Search for the cell housing the specified text and yield its (X, Y) center coordinate. 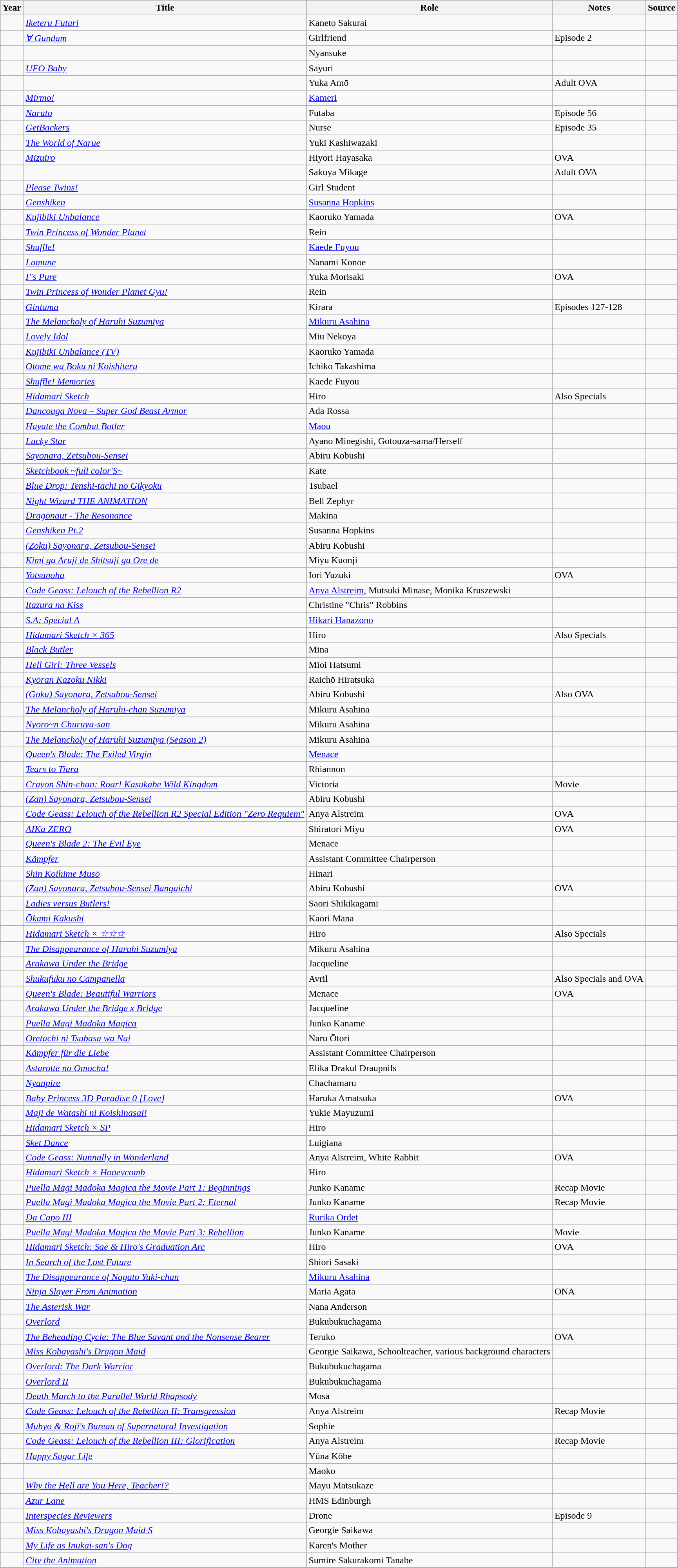
Kirara (430, 307)
The Melancholy of Haruhi Suzumiya (165, 322)
The Beheading Cycle: The Blue Savant and the Nonsense Bearer (165, 1336)
Sayuri (430, 68)
Blue Drop: Tenshi-tachi no Gikyoku (165, 486)
Hidamari Sketch × ☆☆☆ (165, 934)
Hidamari Sketch (165, 396)
Ayano Minegishi, Gotouza-sama/Herself (430, 441)
Gintama (165, 307)
Kaori Mana (430, 918)
(Zoku) Sayonara, Zetsubou-Sensei (165, 545)
Shuffle! (165, 247)
Ladies versus Butlers! (165, 903)
HMS Edinburgh (430, 1501)
Kyōran Kazoku Nikki (165, 680)
Kujibiki Unbalance (TV) (165, 352)
Shiori Sasaki (430, 1262)
The Melancholy of Haruhi-chan Suzumiya (165, 709)
Hidamari Sketch × SP (165, 1128)
Dancouga Nova – Super God Beast Armor (165, 411)
Chachamaru (430, 1083)
Victoria (430, 784)
Mayu Matsukaze (430, 1486)
Hiyori Hayasaka (430, 158)
Twin Princess of Wonder Planet (165, 232)
Twin Princess of Wonder Planet Gyu! (165, 292)
Karen's Mother (430, 1545)
S.A: Special A (165, 620)
My Life as Inukai-san's Dog (165, 1545)
Futaba (430, 113)
Luigiana (430, 1142)
Lamune (165, 262)
Girl Student (430, 187)
In Search of the Lost Future (165, 1262)
Girlfriend (430, 38)
Overlord II (165, 1381)
Genshiken (165, 202)
Puella Magi Madoka Magica the Movie Part 3: Rebellion (165, 1232)
Bell Zephyr (430, 500)
Georgie Saikawa (430, 1530)
Maou (430, 426)
GetBackers (165, 128)
Shiratori Miyu (430, 829)
Shin Koihime Musō (165, 874)
Notes (599, 8)
Code Geass: Lelouch of the Rebellion III: Glorification (165, 1441)
Episodes 127-128 (599, 307)
Queen's Blade: The Exiled Virgin (165, 754)
Why the Hell are You Here, Teacher!? (165, 1486)
Nana Anderson (430, 1307)
Teruko (430, 1336)
Otome wa Boku ni Koishiteru (165, 366)
Saori Shikikagami (430, 903)
Episode 35 (599, 128)
Kämpfer für die Liebe (165, 1053)
Episode 2 (599, 38)
The Disappearance of Haruhi Suzumiya (165, 949)
Death March to the Parallel World Rhapsody (165, 1396)
Miu Nekoya (430, 337)
Rhiannon (430, 769)
Elíka Drakul Draupnils (430, 1068)
Sumire Sakurakomi Tanabe (430, 1560)
(Goku) Sayonara, Zetsubou-Sensei (165, 694)
Night Wizard THE ANIMATION (165, 500)
I"s Pure (165, 277)
UFO Baby (165, 68)
Astarotte no Omocha! (165, 1068)
Overlord (165, 1321)
Mirmo! (165, 98)
Yuka Amō (430, 83)
City the Animation (165, 1560)
Kujibiki Unbalance (165, 217)
Code Geass: Nunnally in Wonderland (165, 1158)
Miss Kobayashi's Dragon Maid (165, 1351)
Puella Magi Madoka Magica (165, 1023)
AIKa ZERO (165, 829)
Iori Yuzuki (430, 575)
Ōkami Kakushi (165, 918)
Georgie Saikawa, Schoolteacher, various background characters (430, 1351)
Maria Agata (430, 1292)
Kaneto Sakurai (430, 23)
Sayonara, Zetsubou-Sensei (165, 456)
Anya Alstreim, White Rabbit (430, 1158)
Rurika Ordet (430, 1217)
Code Geass: Lelouch of the Rebellion II: Transgression (165, 1411)
Sakuya Mikage (430, 172)
Miss Kobayashi's Dragon Maid S (165, 1530)
Ada Rossa (430, 411)
Maji de Watashi ni Koishinasai! (165, 1113)
Azur Lane (165, 1501)
Episode 56 (599, 113)
Avril (430, 979)
Raichō Hiratsuka (430, 680)
Nanami Konoe (430, 262)
Baby Princess 3D Paradise 0 [Love] (165, 1098)
Puella Magi Madoka Magica the Movie Part 1: Beginnings (165, 1187)
The Disappearance of Nagato Yuki-chan (165, 1277)
The Melancholy of Haruhi Suzumiya (Season 2) (165, 739)
Mina (430, 650)
ONA (599, 1292)
Kameri (430, 98)
Lovely Idol (165, 337)
Nyansuke (430, 53)
Crayon Shin-chan: Roar! Kasukabe Wild Kingdom (165, 784)
Nurse (430, 128)
Code Geass: Lelouch of the Rebellion R2 (165, 590)
Makina (430, 515)
Hinari (430, 874)
Naru Ōtori (430, 1038)
Shuffle! Memories (165, 381)
Hidamari Sketch × 365 (165, 635)
Sophie (430, 1426)
Overlord: The Dark Warrior (165, 1366)
Sketchbook ~full color'S~ (165, 471)
Mosa (430, 1396)
Interspecies Reviewers (165, 1515)
Naruto (165, 113)
Shukufuku no Campanella (165, 979)
Yukie Mayuzumi (430, 1113)
The World of Narue (165, 143)
Lucky Star (165, 441)
Kate (430, 471)
Ichiko Takashima (430, 366)
Source (662, 8)
Da Capo III (165, 1217)
Sket Dance (165, 1142)
(Zan) Sayonara, Zetsubou-Sensei (165, 799)
Iketeru Futari (165, 23)
Christine "Chris" Robbins (430, 605)
Happy Sugar Life (165, 1456)
Anya Alstreim, Mutsuki Minase, Monika Kruszewski (430, 590)
Queen's Blade: Beautiful Warriors (165, 993)
Hidamari Sketch: Sae & Hiro's Graduation Arc (165, 1247)
Arakawa Under the Bridge (165, 964)
Drone (430, 1515)
Role (430, 8)
Kämpfer (165, 859)
Haruka Amatsuka (430, 1098)
Code Geass: Lelouch of the Rebellion R2 Special Edition "Zero Requiem" (165, 814)
Nyanpire (165, 1083)
Mioi Hatsumi (430, 665)
Queen's Blade 2: The Evil Eye (165, 844)
Kimi ga Aruji de Shitsuji ga Ore de (165, 560)
Year (12, 8)
(Zan) Sayonara, Zetsubou-Sensei Bangaichi (165, 888)
Yuka Morisaki (430, 277)
Muhyo & Roji's Bureau of Supernatural Investigation (165, 1426)
Please Twins! (165, 187)
Yūna Kōbe (430, 1456)
Black Butler (165, 650)
Yuki Kashiwazaki (430, 143)
Yotsunoha (165, 575)
Tears to Tiara (165, 769)
Itazura na Kiss (165, 605)
Ninja Slayer From Animation (165, 1292)
Oretachi ni Tsubasa wa Nai (165, 1038)
The Asterisk War (165, 1307)
Puella Magi Madoka Magica the Movie Part 2: Eternal (165, 1202)
Hikari Hanazono (430, 620)
∀ Gundam (165, 38)
Mizuiro (165, 158)
Also OVA (599, 694)
Hidamari Sketch × Honeycomb (165, 1173)
Hell Girl: Three Vessels (165, 665)
Also Specials and OVA (599, 979)
Hayate the Combat Butler (165, 426)
Miyu Kuonji (430, 560)
Tsubael (430, 486)
Dragonaut - The Resonance (165, 515)
Maoko (430, 1471)
Episode 9 (599, 1515)
Genshiken Pt.2 (165, 530)
Title (165, 8)
Arakawa Under the Bridge x Bridge (165, 1008)
Nyoro~n Churuya-san (165, 724)
